Extract the (X, Y) coordinate from the center of the cell holding the provided text.  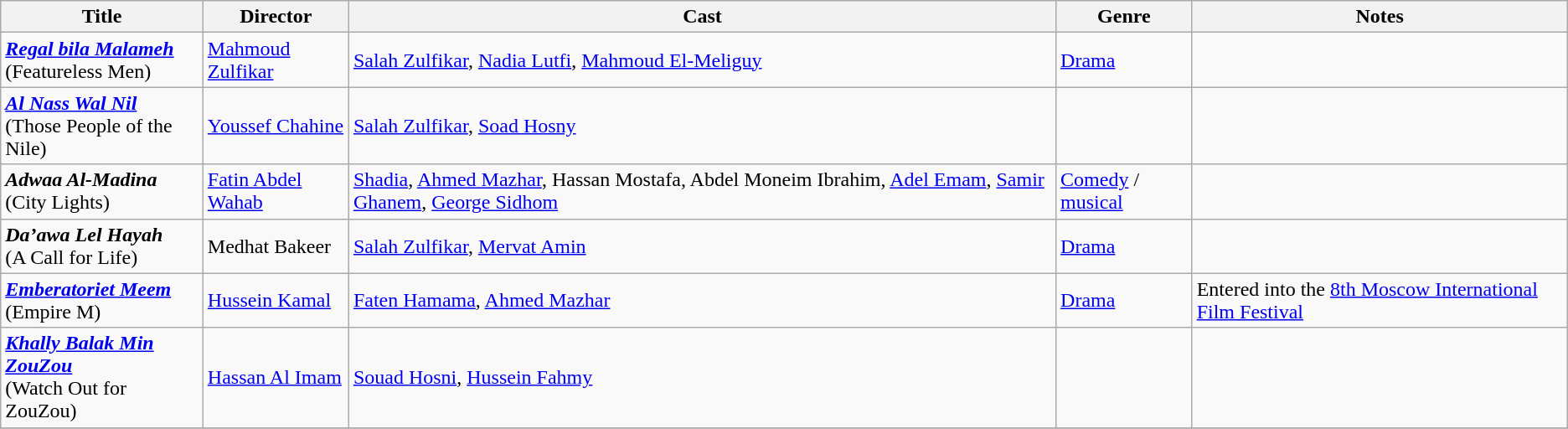
Souad Hosni, Hussein Fahmy (702, 377)
Youssef Chahine (276, 126)
Director (276, 17)
Al Nass Wal Nil(Those People of the Nile) (102, 126)
Salah Zulfikar, Nadia Lutfi, Mahmoud El-Meliguy (702, 60)
Salah Zulfikar, Mervat Amin (702, 246)
Notes (1380, 17)
Hassan Al Imam (276, 377)
Faten Hamama, Ahmed Mazhar (702, 300)
Regal bila Malameh(Featureless Men) (102, 60)
Da’awa Lel Hayah(A Call for Life) (102, 246)
Title (102, 17)
Salah Zulfikar, Soad Hosny (702, 126)
Emberatoriet Meem(Empire M) (102, 300)
Comedy / musical (1124, 191)
Hussein Kamal (276, 300)
Adwaa Al-Madina(City Lights) (102, 191)
Khally Balak Min ZouZou(Watch Out for ZouZou) (102, 377)
Cast (702, 17)
Medhat Bakeer (276, 246)
Shadia, Ahmed Mazhar, Hassan Mostafa, Abdel Moneim Ibrahim, Adel Emam, Samir Ghanem, George Sidhom (702, 191)
Mahmoud Zulfikar (276, 60)
Fatin Abdel Wahab (276, 191)
Genre (1124, 17)
Entered into the 8th Moscow International Film Festival (1380, 300)
